For the text-containing cell, return its midpoint in [X, Y] coordinate format. 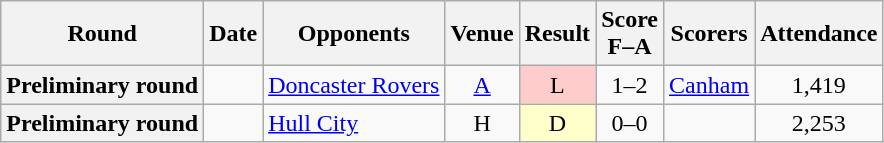
A [482, 85]
Date [234, 34]
Opponents [354, 34]
D [557, 123]
Doncaster Rovers [354, 85]
ScoreF–A [630, 34]
Scorers [710, 34]
Attendance [819, 34]
0–0 [630, 123]
1,419 [819, 85]
1–2 [630, 85]
Hull City [354, 123]
Result [557, 34]
Venue [482, 34]
Round [102, 34]
Canham [710, 85]
2,253 [819, 123]
L [557, 85]
H [482, 123]
